Extract the [X, Y] coordinate from the center of the cell holding the provided text.  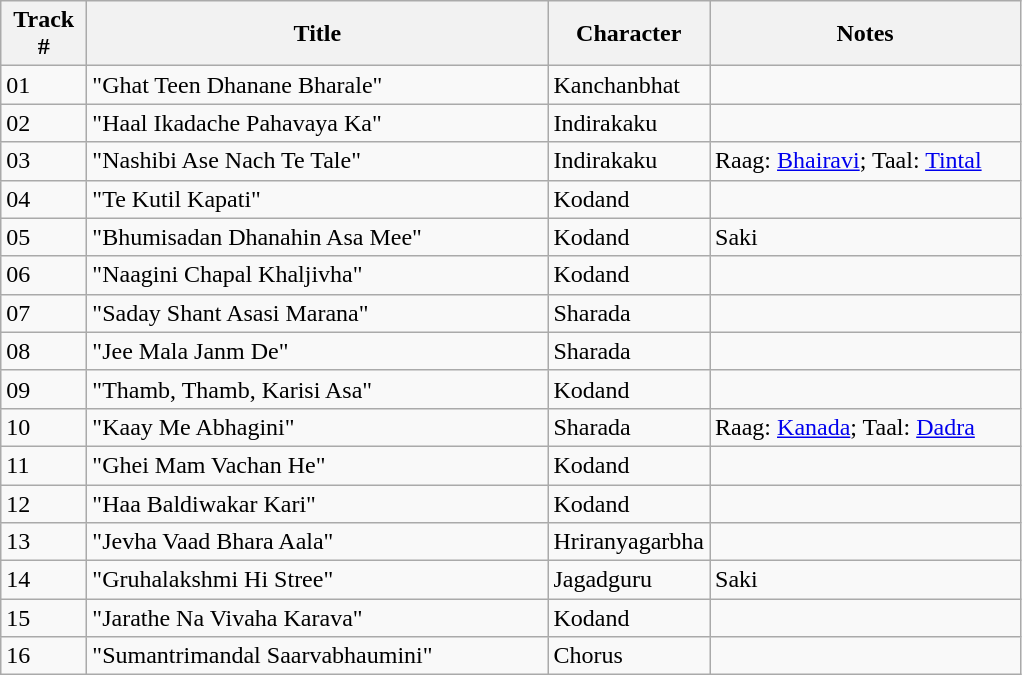
07 [44, 313]
09 [44, 389]
"Kaay Me Abhagini" [318, 427]
04 [44, 199]
Character [629, 34]
02 [44, 123]
13 [44, 542]
"Haa Baldiwakar Kari" [318, 503]
Chorus [629, 656]
"Jarathe Na Vivaha Karava" [318, 618]
03 [44, 161]
15 [44, 618]
01 [44, 85]
05 [44, 237]
Raag: Bhairavi; Taal: Tintal [866, 161]
"Jee Mala Janm De" [318, 351]
Raag: Kanada; Taal: Dadra [866, 427]
Jagadguru [629, 580]
"Naagini Chapal Khaljivha" [318, 275]
Hriranyagarbha [629, 542]
06 [44, 275]
"Sumantrimandal Saarvabhaumini" [318, 656]
"Haal Ikadache Pahavaya Ka" [318, 123]
14 [44, 580]
"Te Kutil Kapati" [318, 199]
"Saday Shant Asasi Marana" [318, 313]
"Bhumisadan Dhanahin Asa Mee" [318, 237]
Track # [44, 34]
Title [318, 34]
08 [44, 351]
"Jevha Vaad Bhara Aala" [318, 542]
11 [44, 465]
16 [44, 656]
Notes [866, 34]
10 [44, 427]
Kanchanbhat [629, 85]
"Nashibi Ase Nach Te Tale" [318, 161]
"Thamb, Thamb, Karisi Asa" [318, 389]
12 [44, 503]
"Ghei Mam Vachan He" [318, 465]
"Ghat Teen Dhanane Bharale" [318, 85]
"Gruhalakshmi Hi Stree" [318, 580]
